Extract the (x, y) coordinate from the center of the cell holding the provided text.  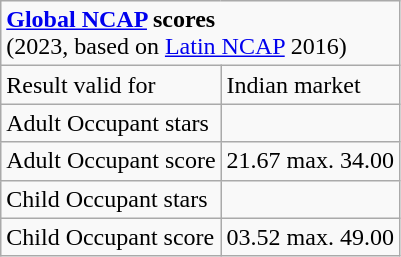
Adult Occupant stars (111, 123)
Adult Occupant score (111, 161)
Child Occupant score (111, 237)
Global NCAP scores (2023, based on Latin NCAP 2016) (200, 34)
03.52 max. 49.00 (310, 237)
Result valid for (111, 85)
Child Occupant stars (111, 199)
21.67 max. 34.00 (310, 161)
Indian market (310, 85)
